Scan for the cell matching the given text and deliver its (x, y) coordinate at center. 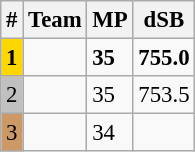
3 (12, 133)
2 (12, 95)
755.0 (164, 58)
MP (110, 20)
# (12, 20)
34 (110, 133)
Team (55, 20)
dSB (164, 20)
753.5 (164, 95)
1 (12, 58)
